Detect which cell encompasses the target text, then output its [x, y] center coordinate. 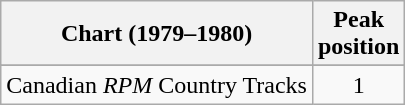
Canadian RPM Country Tracks [157, 85]
Chart (1979–1980) [157, 34]
Peakposition [358, 34]
1 [358, 85]
